Identify which cell holds the provided text, then report its [X, Y] central coordinate. 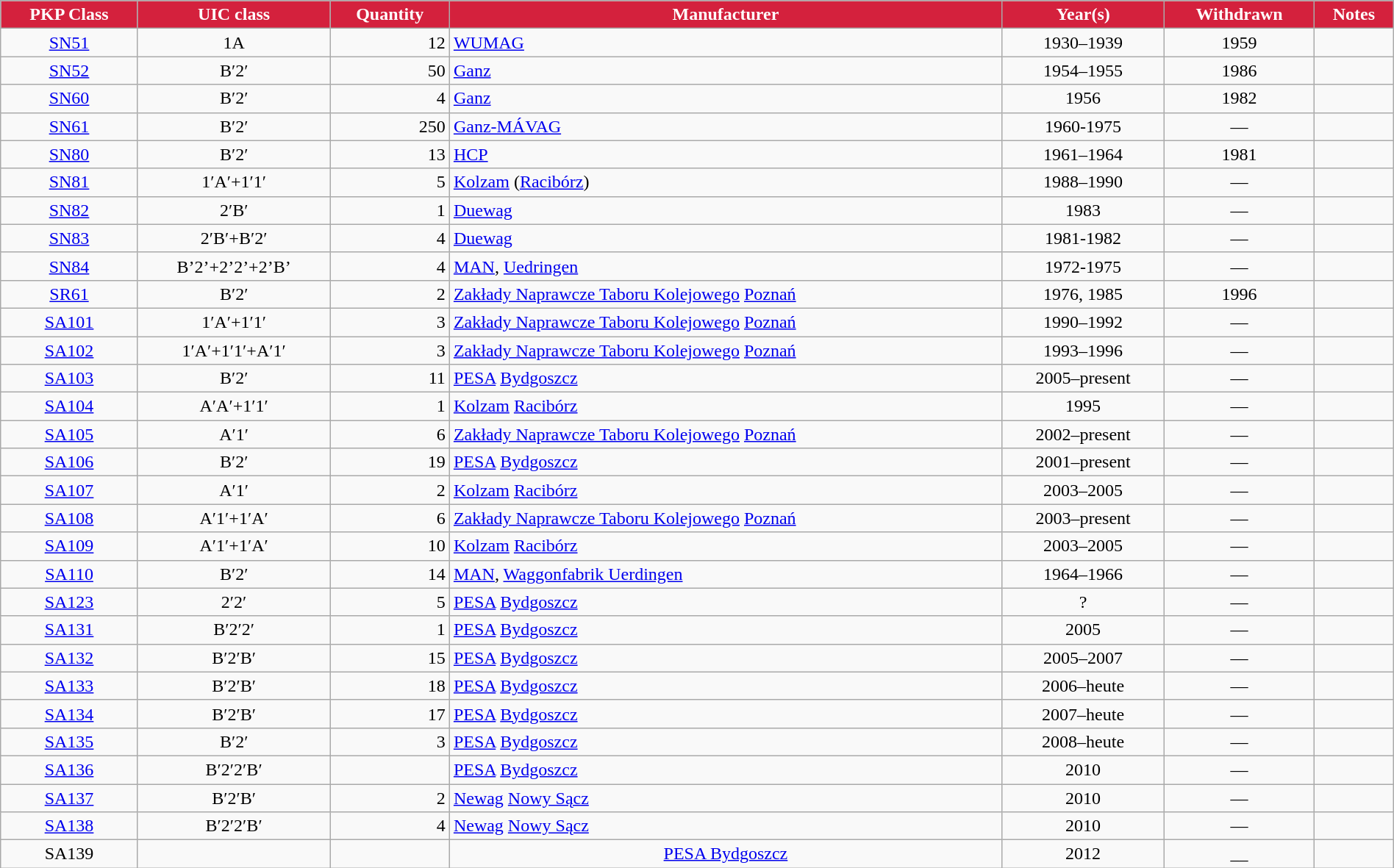
1995 [1084, 406]
SA110 [69, 574]
SA137 [69, 797]
1959 [1240, 43]
A′A′+1′1′ [234, 406]
50 [390, 71]
1982 [1240, 98]
SN82 [69, 210]
1A [234, 43]
__ [1240, 854]
1956 [1084, 98]
SA134 [69, 714]
10 [390, 546]
15 [390, 658]
SA105 [69, 434]
1930–1939 [1084, 43]
2001–present [1084, 462]
2007–heute [1084, 714]
Manufacturer [725, 15]
SN83 [69, 238]
1990–1992 [1084, 322]
PKP Class [69, 15]
2005 [1084, 630]
SA132 [69, 658]
1961–1964 [1084, 154]
17 [390, 714]
Withdrawn [1240, 15]
SA131 [69, 630]
SA133 [69, 686]
SA106 [69, 462]
19 [390, 462]
2012 [1084, 854]
Quantity [390, 15]
? [1084, 602]
Notes [1354, 15]
12 [390, 43]
HCP [725, 154]
1993–1996 [1084, 351]
SN52 [69, 71]
1964–1966 [1084, 574]
MAN, Uedringen [725, 266]
SA139 [69, 854]
SA101 [69, 322]
SN81 [69, 182]
SA107 [69, 490]
SA109 [69, 546]
1972-1975 [1084, 266]
B′2′2′ [234, 630]
2′B′ [234, 210]
B’2’+2’2’+2’B’ [234, 266]
MAN, Waggonfabrik Uerdingen [725, 574]
2003–present [1084, 518]
1983 [1084, 210]
1954–1955 [1084, 71]
250 [390, 126]
11 [390, 379]
Ganz-MÁVAG [725, 126]
SA135 [69, 742]
SN61 [69, 126]
SA108 [69, 518]
SA103 [69, 379]
1988–1990 [1084, 182]
SA123 [69, 602]
1976, 1985 [1084, 294]
SA104 [69, 406]
1960-1975 [1084, 126]
WUMAG [725, 43]
2006–heute [1084, 686]
Year(s) [1084, 15]
1981 [1240, 154]
2008–heute [1084, 742]
SN80 [69, 154]
2′2′ [234, 602]
SN84 [69, 266]
1′A′+1′1′+A′1′ [234, 351]
14 [390, 574]
SN60 [69, 98]
18 [390, 686]
2005–2007 [1084, 658]
1981-1982 [1084, 238]
UIC class [234, 15]
SA102 [69, 351]
1986 [1240, 71]
SA136 [69, 770]
2005–present [1084, 379]
SN51 [69, 43]
SR61 [69, 294]
1996 [1240, 294]
2002–present [1084, 434]
13 [390, 154]
SA138 [69, 826]
2′B′+B′2′ [234, 238]
Kolzam (Racibórz) [725, 182]
